Extract the (X, Y) coordinate from the center of the cell holding the provided text.  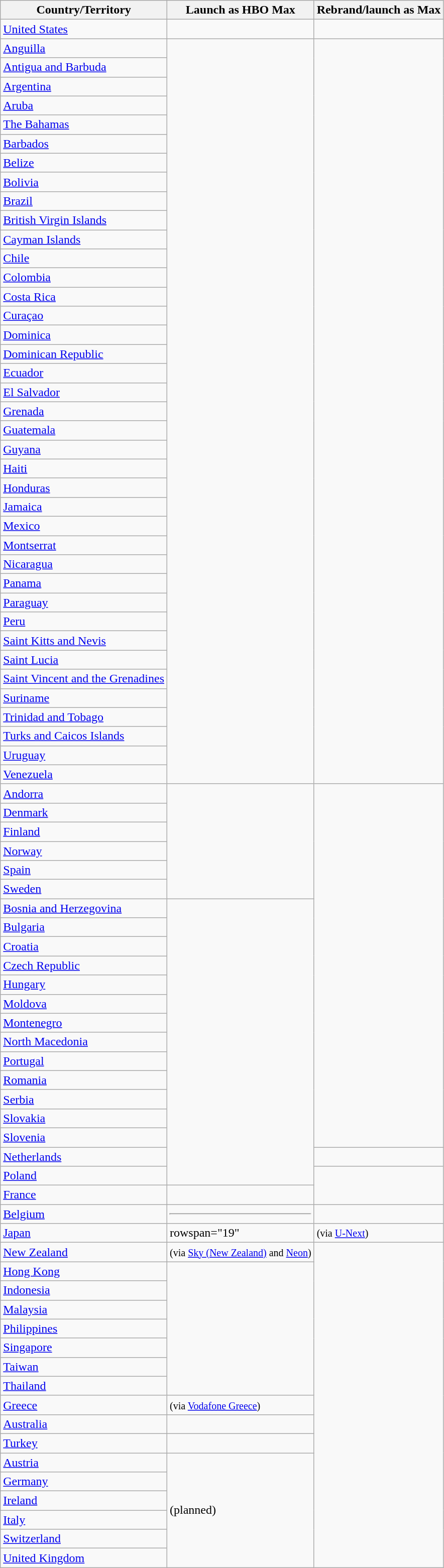
Brazil (84, 201)
Rebrand/launch as Max (379, 10)
The Bahamas (84, 125)
Romania (84, 1080)
Finland (84, 831)
(via U-Next) (379, 1233)
Poland (84, 1176)
Norway (84, 851)
Suriname (84, 698)
Argentina (84, 86)
Thailand (84, 1386)
Ireland (84, 1501)
British Virgin Islands (84, 220)
(via Vodafone Greece) (241, 1405)
Austria (84, 1463)
Denmark (84, 812)
Slovenia (84, 1137)
Turks and Caicos Islands (84, 736)
Curaçao (84, 316)
Guatemala (84, 430)
Philippines (84, 1329)
Country/Territory (84, 10)
France (84, 1195)
Slovakia (84, 1118)
Singapore (84, 1348)
Mexico (84, 526)
Aruba (84, 105)
Costa Rica (84, 297)
Spain (84, 870)
Paraguay (84, 602)
Turkey (84, 1443)
Panama (84, 583)
Chile (84, 259)
Greece (84, 1405)
Australia (84, 1424)
Czech Republic (84, 966)
Bolivia (84, 182)
Germany (84, 1482)
Guyana (84, 449)
Croatia (84, 946)
Belize (84, 163)
Nicaragua (84, 564)
Dominica (84, 335)
Malaysia (84, 1309)
Moldova (84, 1004)
rowspan="19" (241, 1233)
Indonesia (84, 1290)
Uruguay (84, 755)
Saint Lucia (84, 660)
Andorra (84, 793)
Trinidad and Tobago (84, 717)
Saint Vincent and the Grenadines (84, 679)
(via Sky (New Zealand) and Neon) (241, 1252)
North Macedonia (84, 1042)
Bosnia and Herzegovina (84, 908)
Saint Kitts and Nevis (84, 641)
Serbia (84, 1099)
El Salvador (84, 392)
Hong Kong (84, 1271)
Honduras (84, 488)
Ecuador (84, 373)
Portugal (84, 1061)
Barbados (84, 144)
Jamaica (84, 507)
United Kingdom (84, 1558)
Sweden (84, 889)
Colombia (84, 278)
Launch as HBO Max (241, 10)
Antigua and Barbuda (84, 67)
Japan (84, 1233)
(planned) (241, 1510)
Haiti (84, 468)
Bulgaria (84, 927)
Dominican Republic (84, 354)
Grenada (84, 411)
Belgium (84, 1214)
Taiwan (84, 1367)
Netherlands (84, 1156)
New Zealand (84, 1252)
Switzerland (84, 1539)
Italy (84, 1520)
Peru (84, 622)
United States (84, 29)
Montenegro (84, 1023)
Venezuela (84, 774)
Cayman Islands (84, 239)
Hungary (84, 985)
Anguilla (84, 48)
Montserrat (84, 545)
